Find where the given text appears and provide that cell's center as (X, Y) coordinate. 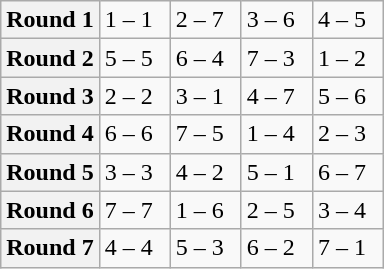
3 – 1 (206, 96)
Round 7 (50, 248)
4 – 4 (134, 248)
2 – 3 (348, 134)
6 – 6 (134, 134)
Round 1 (50, 20)
1 – 6 (206, 210)
3 – 4 (348, 210)
4 – 5 (348, 20)
1 – 2 (348, 58)
1 – 1 (134, 20)
3 – 6 (276, 20)
5 – 6 (348, 96)
2 – 2 (134, 96)
1 – 4 (276, 134)
7 – 5 (206, 134)
7 – 3 (276, 58)
6 – 4 (206, 58)
4 – 2 (206, 172)
6 – 2 (276, 248)
3 – 3 (134, 172)
Round 6 (50, 210)
6 – 7 (348, 172)
4 – 7 (276, 96)
Round 5 (50, 172)
Round 4 (50, 134)
Round 3 (50, 96)
7 – 7 (134, 210)
5 – 1 (276, 172)
7 – 1 (348, 248)
5 – 5 (134, 58)
Round 2 (50, 58)
2 – 5 (276, 210)
5 – 3 (206, 248)
2 – 7 (206, 20)
